For the text-containing cell, return its midpoint in [x, y] coordinate format. 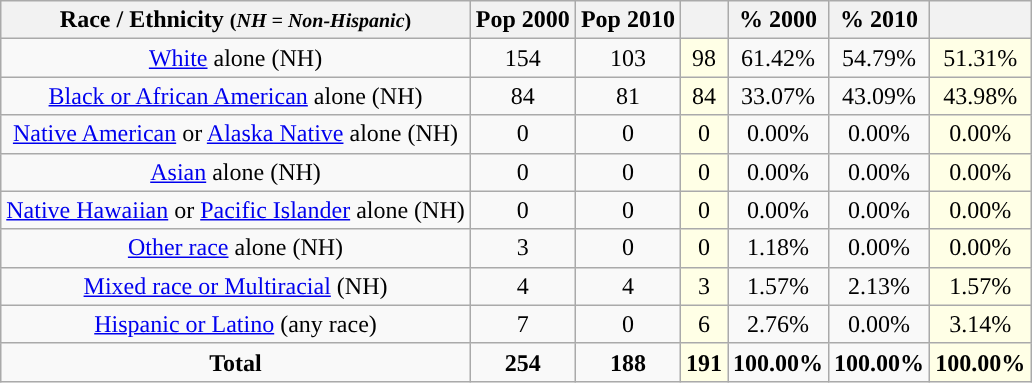
254 [522, 362]
61.42% [778, 58]
% 2000 [778, 20]
Pop 2010 [628, 20]
Black or African American alone (NH) [236, 96]
% 2010 [880, 20]
54.79% [880, 58]
Native Hawaiian or Pacific Islander alone (NH) [236, 210]
2.13% [880, 286]
Race / Ethnicity (NH = Non-Hispanic) [236, 20]
Mixed race or Multiracial (NH) [236, 286]
43.09% [880, 96]
3.14% [980, 324]
154 [522, 58]
33.07% [778, 96]
Asian alone (NH) [236, 172]
51.31% [980, 58]
2.76% [778, 324]
Hispanic or Latino (any race) [236, 324]
103 [628, 58]
Total [236, 362]
Pop 2000 [522, 20]
191 [704, 362]
White alone (NH) [236, 58]
Other race alone (NH) [236, 248]
1.18% [778, 248]
98 [704, 58]
6 [704, 324]
188 [628, 362]
7 [522, 324]
81 [628, 96]
Native American or Alaska Native alone (NH) [236, 134]
43.98% [980, 96]
